Scan for the cell matching the given text and deliver its [x, y] coordinate at center. 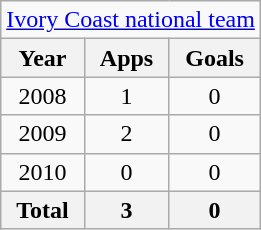
1 [126, 96]
2010 [42, 172]
2009 [42, 134]
Total [42, 210]
Goals [215, 58]
Ivory Coast national team [131, 20]
Year [42, 58]
2008 [42, 96]
2 [126, 134]
Apps [126, 58]
3 [126, 210]
